For the text-containing cell, return its midpoint in (X, Y) coordinate format. 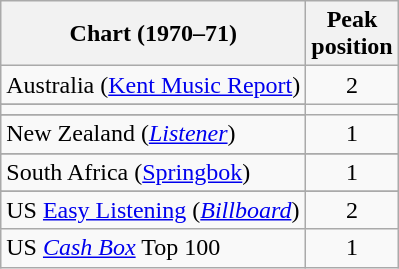
Australia (Kent Music Report) (154, 85)
Chart (1970–71) (154, 34)
South Africa (Springbok) (154, 172)
US Cash Box Top 100 (154, 248)
New Zealand (Listener) (154, 134)
Peakposition (352, 34)
US Easy Listening (Billboard) (154, 210)
